Determine the (X, Y) coordinate at the center of the cell enclosing the given text.  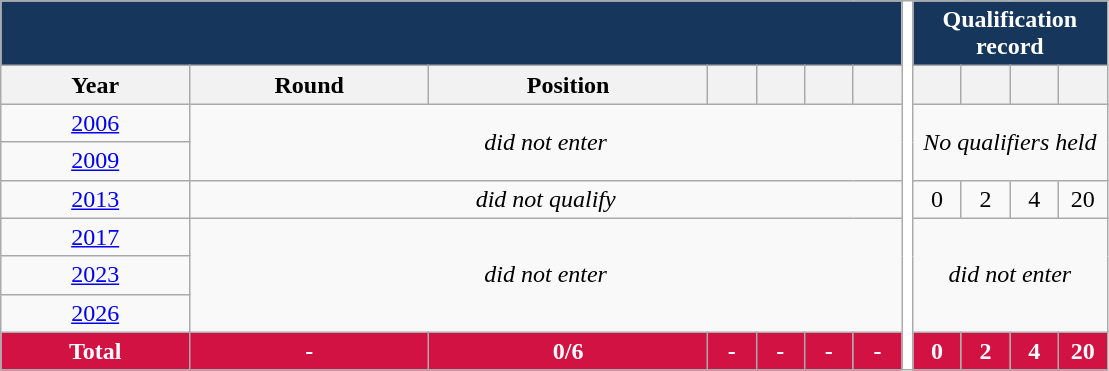
Qualification record (1010, 34)
Year (96, 85)
Total (96, 351)
0/6 (568, 351)
No qualifiers held (1010, 142)
2017 (96, 237)
2026 (96, 313)
2023 (96, 275)
2009 (96, 161)
Round (310, 85)
Position (568, 85)
2013 (96, 199)
did not qualify (546, 199)
2006 (96, 123)
